Provide the [X, Y] coordinate of the cell's center where the given text is located.  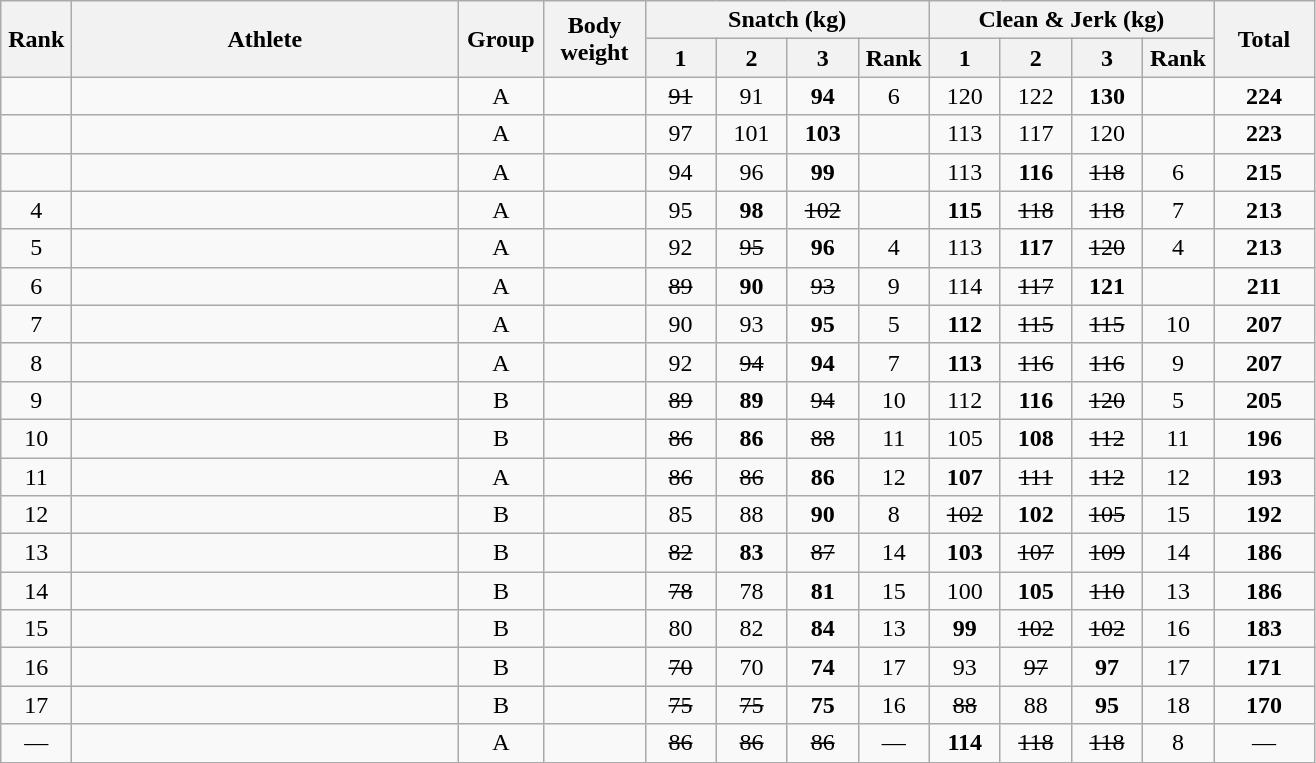
85 [680, 515]
84 [822, 629]
211 [1264, 286]
193 [1264, 477]
224 [1264, 96]
108 [1036, 438]
100 [964, 591]
171 [1264, 667]
81 [822, 591]
205 [1264, 400]
122 [1036, 96]
80 [680, 629]
130 [1106, 96]
83 [752, 553]
223 [1264, 134]
111 [1036, 477]
101 [752, 134]
18 [1178, 705]
183 [1264, 629]
Clean & Jerk (kg) [1071, 20]
Group [501, 39]
196 [1264, 438]
170 [1264, 705]
192 [1264, 515]
98 [752, 210]
74 [822, 667]
121 [1106, 286]
109 [1106, 553]
87 [822, 553]
Body weight [594, 39]
Athlete [265, 39]
215 [1264, 172]
110 [1106, 591]
Snatch (kg) [787, 20]
Total [1264, 39]
